Identify which cell holds the provided text, then report its [x, y] central coordinate. 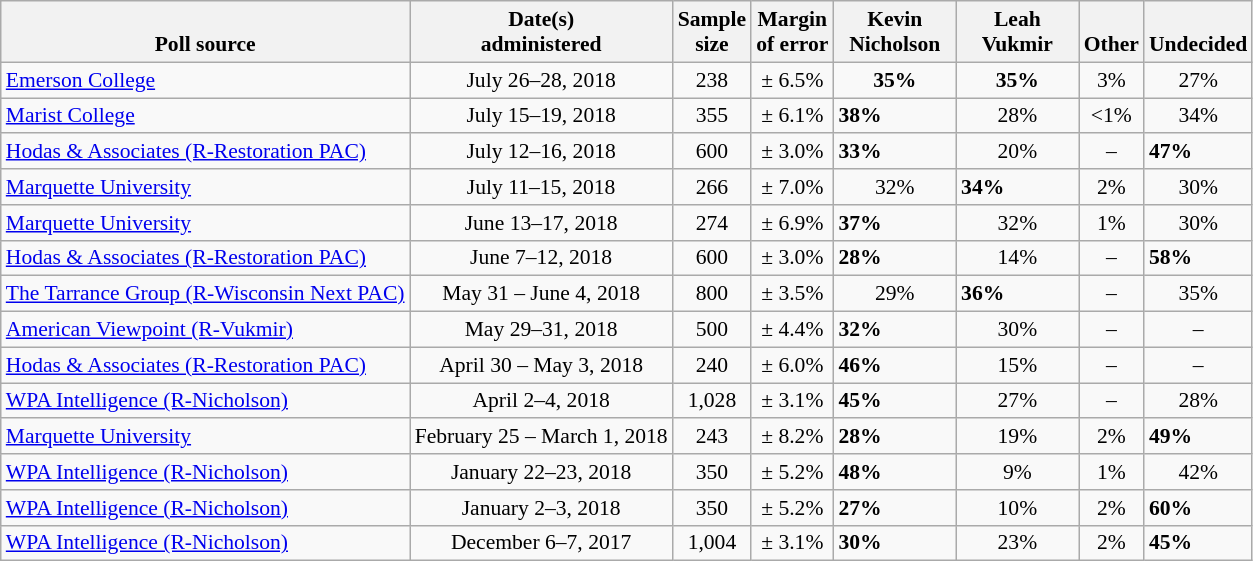
LeahVukmir [1018, 32]
500 [712, 330]
60% [1198, 508]
April 2–4, 2018 [542, 401]
KevinNicholson [894, 32]
<1% [1112, 116]
July 15–19, 2018 [542, 116]
American Viewpoint (R-Vukmir) [206, 330]
± 4.4% [792, 330]
266 [712, 187]
800 [712, 294]
± 6.9% [792, 223]
± 6.1% [792, 116]
± 8.2% [792, 437]
May 31 – June 4, 2018 [542, 294]
49% [1198, 437]
May 29–31, 2018 [542, 330]
274 [712, 223]
± 6.0% [792, 365]
58% [1198, 258]
33% [894, 152]
1,028 [712, 401]
February 25 – March 1, 2018 [542, 437]
15% [1018, 365]
January 2–3, 2018 [542, 508]
355 [712, 116]
29% [894, 294]
46% [894, 365]
19% [1018, 437]
Marginof error [792, 32]
April 30 – May 3, 2018 [542, 365]
Emerson College [206, 80]
38% [894, 116]
14% [1018, 258]
9% [1018, 472]
July 12–16, 2018 [542, 152]
20% [1018, 152]
± 7.0% [792, 187]
36% [1018, 294]
47% [1198, 152]
Undecided [1198, 32]
238 [712, 80]
January 22–23, 2018 [542, 472]
42% [1198, 472]
3% [1112, 80]
37% [894, 223]
June 7–12, 2018 [542, 258]
Date(s)administered [542, 32]
July 11–15, 2018 [542, 187]
240 [712, 365]
1,004 [712, 543]
23% [1018, 543]
10% [1018, 508]
48% [894, 472]
Poll source [206, 32]
Marist College [206, 116]
± 6.5% [792, 80]
December 6–7, 2017 [542, 543]
± 3.5% [792, 294]
July 26–28, 2018 [542, 80]
243 [712, 437]
Samplesize [712, 32]
The Tarrance Group (R-Wisconsin Next PAC) [206, 294]
Other [1112, 32]
June 13–17, 2018 [542, 223]
